Locate the cell with the specified text and output its [X, Y] center coordinate. 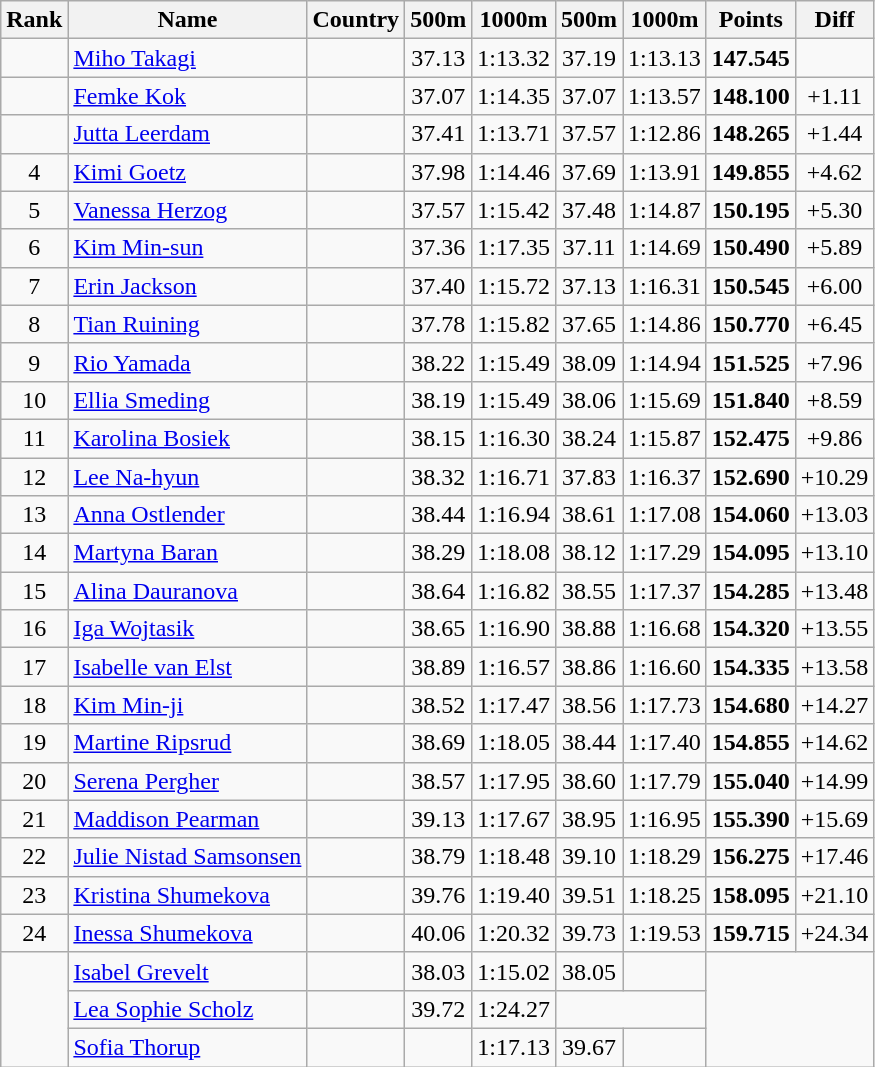
Maddison Pearman [188, 819]
37.19 [588, 58]
1:16.94 [514, 515]
Kim Min-ji [188, 705]
1:20.32 [514, 933]
7 [34, 286]
+5.89 [834, 248]
38.57 [438, 781]
155.390 [750, 819]
1:17.73 [664, 705]
Tian Ruining [188, 324]
1:13.71 [514, 134]
15 [34, 591]
148.265 [750, 134]
Lee Na-hyun [188, 477]
1:17.95 [514, 781]
1:13.57 [664, 96]
+24.34 [834, 933]
1:14.35 [514, 96]
38.29 [438, 553]
1:18.25 [664, 895]
39.73 [588, 933]
1:17.47 [514, 705]
19 [34, 743]
38.03 [438, 971]
1:17.79 [664, 781]
Serena Pergher [188, 781]
+5.30 [834, 210]
1:17.29 [664, 553]
150.195 [750, 210]
1:17.13 [514, 1047]
Anna Ostlender [188, 515]
39.72 [438, 1009]
Kristina Shumekova [188, 895]
1:14.69 [664, 248]
38.05 [588, 971]
Martine Ripsrud [188, 743]
5 [34, 210]
39.67 [588, 1047]
+8.59 [834, 400]
1:16.68 [664, 629]
+6.00 [834, 286]
14 [34, 553]
154.335 [750, 667]
1:16.60 [664, 667]
148.100 [750, 96]
Vanessa Herzog [188, 210]
Sofia Thorup [188, 1047]
150.545 [750, 286]
24 [34, 933]
+10.29 [834, 477]
1:16.57 [514, 667]
Kim Min-sun [188, 248]
1:14.87 [664, 210]
154.285 [750, 591]
Erin Jackson [188, 286]
38.86 [588, 667]
1:16.95 [664, 819]
+21.10 [834, 895]
+7.96 [834, 362]
17 [34, 667]
38.55 [588, 591]
37.48 [588, 210]
Karolina Bosiek [188, 438]
1:17.35 [514, 248]
39.10 [588, 857]
Rank [34, 20]
1:15.72 [514, 286]
1:12.86 [664, 134]
155.040 [750, 781]
1:18.48 [514, 857]
151.840 [750, 400]
37.40 [438, 286]
Ellia Smeding [188, 400]
1:15.87 [664, 438]
1:17.08 [664, 515]
1:18.29 [664, 857]
1:19.53 [664, 933]
149.855 [750, 172]
38.52 [438, 705]
+15.69 [834, 819]
1:14.46 [514, 172]
12 [34, 477]
1:18.05 [514, 743]
37.83 [588, 477]
+14.27 [834, 705]
1:13.13 [664, 58]
+14.62 [834, 743]
1:14.94 [664, 362]
39.51 [588, 895]
38.79 [438, 857]
+13.03 [834, 515]
1:15.82 [514, 324]
37.69 [588, 172]
1:14.86 [664, 324]
37.98 [438, 172]
38.64 [438, 591]
37.65 [588, 324]
1:15.42 [514, 210]
Diff [834, 20]
38.19 [438, 400]
10 [34, 400]
38.69 [438, 743]
1:13.32 [514, 58]
38.15 [438, 438]
+14.99 [834, 781]
Martyna Baran [188, 553]
6 [34, 248]
1:16.82 [514, 591]
Isabelle van Elst [188, 667]
154.680 [750, 705]
152.690 [750, 477]
1:13.91 [664, 172]
16 [34, 629]
Jutta Leerdam [188, 134]
1:16.71 [514, 477]
37.41 [438, 134]
22 [34, 857]
38.22 [438, 362]
38.88 [588, 629]
Lea Sophie Scholz [188, 1009]
Iga Wojtasik [188, 629]
+13.58 [834, 667]
+17.46 [834, 857]
38.65 [438, 629]
+9.86 [834, 438]
1:15.02 [514, 971]
1:17.67 [514, 819]
1:18.08 [514, 553]
147.545 [750, 58]
154.320 [750, 629]
20 [34, 781]
159.715 [750, 933]
+1.44 [834, 134]
Femke Kok [188, 96]
158.095 [750, 895]
154.855 [750, 743]
38.12 [588, 553]
37.78 [438, 324]
13 [34, 515]
18 [34, 705]
154.095 [750, 553]
39.76 [438, 895]
8 [34, 324]
21 [34, 819]
150.770 [750, 324]
150.490 [750, 248]
Name [188, 20]
38.06 [588, 400]
40.06 [438, 933]
1:17.37 [664, 591]
38.09 [588, 362]
39.13 [438, 819]
38.32 [438, 477]
Isabel Grevelt [188, 971]
Alina Dauranova [188, 591]
Miho Takagi [188, 58]
Country [356, 20]
1:16.90 [514, 629]
38.95 [588, 819]
154.060 [750, 515]
+13.48 [834, 591]
1:16.30 [514, 438]
+13.55 [834, 629]
+6.45 [834, 324]
38.24 [588, 438]
Points [750, 20]
1:15.69 [664, 400]
37.36 [438, 248]
11 [34, 438]
+1.11 [834, 96]
Julie Nistad Samsonsen [188, 857]
Rio Yamada [188, 362]
152.475 [750, 438]
4 [34, 172]
+13.10 [834, 553]
Inessa Shumekova [188, 933]
1:16.37 [664, 477]
1:24.27 [514, 1009]
37.11 [588, 248]
38.61 [588, 515]
+4.62 [834, 172]
Kimi Goetz [188, 172]
9 [34, 362]
38.56 [588, 705]
23 [34, 895]
1:16.31 [664, 286]
38.60 [588, 781]
38.89 [438, 667]
151.525 [750, 362]
1:17.40 [664, 743]
1:19.40 [514, 895]
156.275 [750, 857]
